Output the (x, y) coordinate of the center of the cell containing the given text.  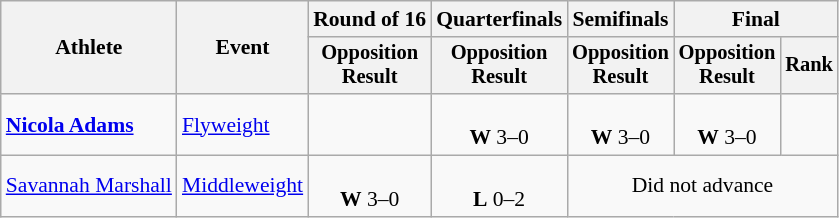
Flyweight (242, 124)
Final (756, 19)
Nicola Adams (89, 124)
Quarterfinals (499, 19)
Semifinals (620, 19)
Savannah Marshall (89, 186)
Middleweight (242, 186)
Rank (809, 66)
Did not advance (702, 186)
Round of 16 (370, 19)
L 0–2 (499, 186)
Athlete (89, 48)
Event (242, 48)
